Find where the given text appears and provide that cell's center as [X, Y] coordinate. 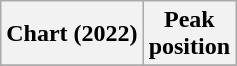
Peakposition [189, 34]
Chart (2022) [72, 34]
